Capture the cell that displays the provided text and extract its [x, y] central coordinate. 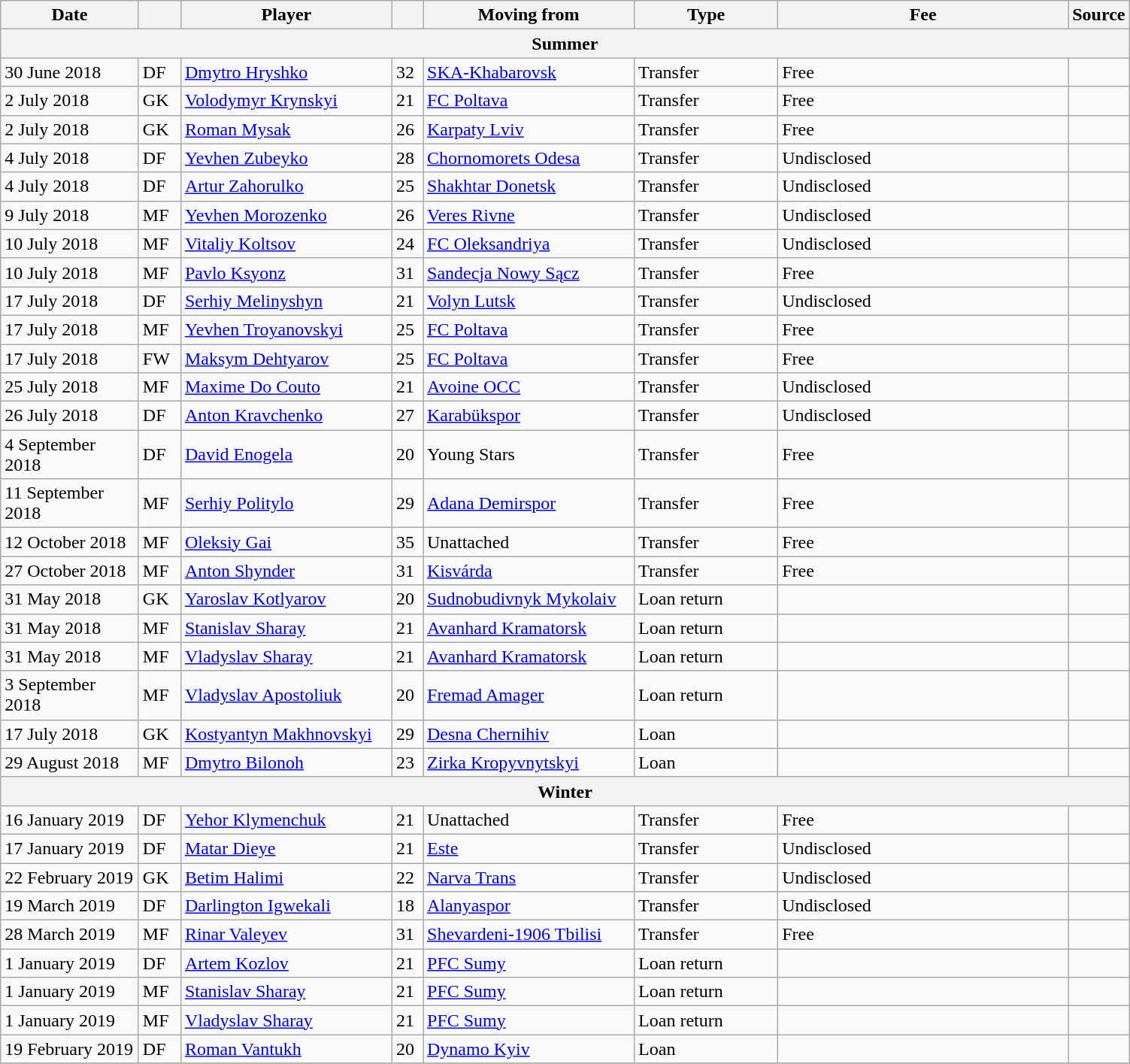
29 August 2018 [70, 762]
28 [407, 158]
Karpaty Lviv [528, 129]
22 February 2019 [70, 878]
30 June 2018 [70, 72]
Fee [923, 15]
Alanyaspor [528, 906]
SKA-Khabarovsk [528, 72]
Shakhtar Donetsk [528, 186]
16 January 2019 [70, 820]
3 September 2018 [70, 695]
Type [707, 15]
Player [286, 15]
Zirka Kropyvnytskyi [528, 762]
24 [407, 244]
Dmytro Bilonoh [286, 762]
32 [407, 72]
Avoine OCC [528, 387]
Veres Rivne [528, 215]
Yehor Klymenchuk [286, 820]
Serhiy Melinyshyn [286, 301]
11 September 2018 [70, 504]
Date [70, 15]
Kisvárda [528, 571]
Winter [565, 791]
Desna Chernihiv [528, 734]
35 [407, 542]
Chornomorets Odesa [528, 158]
Dmytro Hryshko [286, 72]
Anton Kravchenko [286, 416]
Artem Kozlov [286, 963]
19 March 2019 [70, 906]
Este [528, 848]
Kostyantyn Makhnovskyi [286, 734]
Roman Mysak [286, 129]
Serhiy Politylo [286, 504]
Vladyslav Apostoliuk [286, 695]
12 October 2018 [70, 542]
Vitaliy Koltsov [286, 244]
28 March 2019 [70, 935]
Dynamo Kyiv [528, 1049]
18 [407, 906]
Moving from [528, 15]
Volodymyr Krynskyi [286, 101]
Anton Shynder [286, 571]
Young Stars [528, 454]
Oleksiy Gai [286, 542]
Maksym Dehtyarov [286, 359]
Sandecja Nowy Sącz [528, 272]
FW [159, 359]
Roman Vantukh [286, 1049]
Volyn Lutsk [528, 301]
27 [407, 416]
23 [407, 762]
Fremad Amager [528, 695]
19 February 2019 [70, 1049]
26 July 2018 [70, 416]
22 [407, 878]
Matar Dieye [286, 848]
Summer [565, 44]
Rinar Valeyev [286, 935]
9 July 2018 [70, 215]
Pavlo Ksyonz [286, 272]
Yaroslav Kotlyarov [286, 599]
Yevhen Troyanovskyi [286, 329]
17 January 2019 [70, 848]
Yevhen Zubeyko [286, 158]
David Enogela [286, 454]
Source [1099, 15]
Betim Halimi [286, 878]
Darlington Igwekali [286, 906]
Adana Demirspor [528, 504]
27 October 2018 [70, 571]
Sudnobudivnyk Mykolaiv [528, 599]
4 September 2018 [70, 454]
25 July 2018 [70, 387]
Shevardeni-1906 Tbilisi [528, 935]
Artur Zahorulko [286, 186]
Maxime Do Couto [286, 387]
FC Oleksandriya [528, 244]
Yevhen Morozenko [286, 215]
Narva Trans [528, 878]
Karabükspor [528, 416]
